Determine the (x, y) coordinate at the center of the cell enclosing the given text.  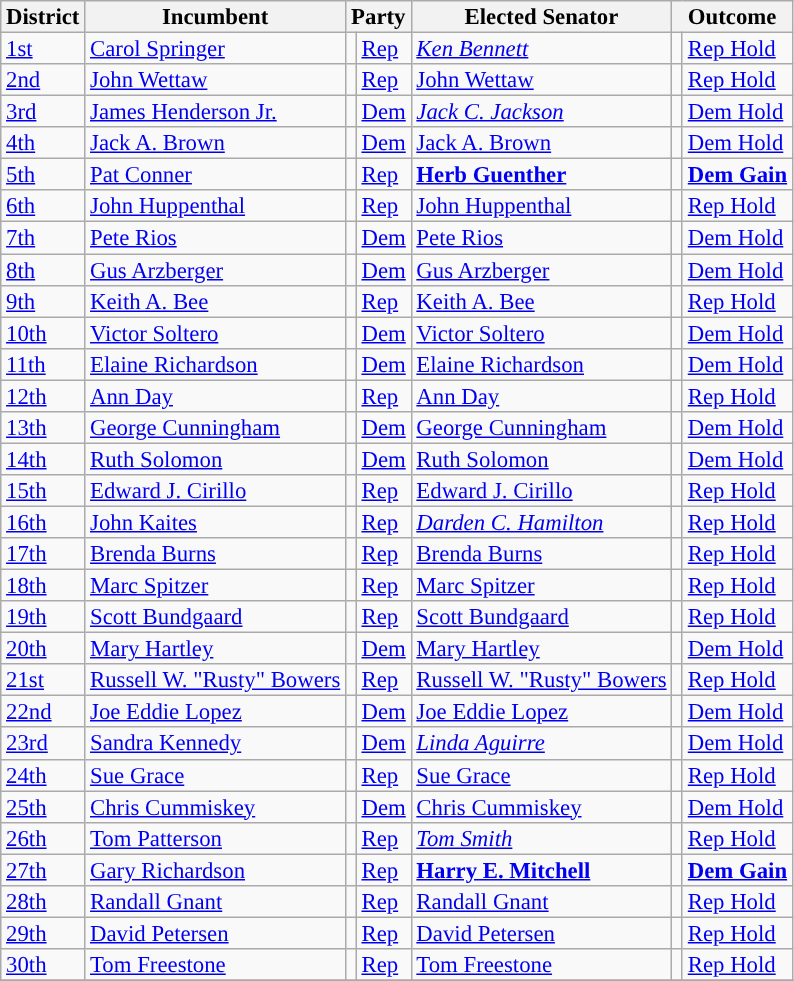
28th (43, 902)
Linda Aguirre (542, 744)
Party (378, 17)
Elected Senator (542, 17)
9th (43, 301)
1st (43, 49)
18th (43, 586)
Sandra Kennedy (216, 744)
23rd (43, 744)
12th (43, 396)
Jack C. Jackson (542, 112)
11th (43, 364)
13th (43, 428)
16th (43, 522)
Gary Richardson (216, 870)
27th (43, 870)
James Henderson Jr. (216, 112)
24th (43, 775)
3rd (43, 112)
14th (43, 459)
Carol Springer (216, 49)
Harry E. Mitchell (542, 870)
20th (43, 649)
17th (43, 554)
10th (43, 333)
29th (43, 933)
Herb Guenther (542, 175)
Pat Conner (216, 175)
6th (43, 206)
Tom Smith (542, 838)
4th (43, 143)
Tom Patterson (216, 838)
Ken Bennett (542, 49)
22nd (43, 712)
District (43, 17)
21st (43, 680)
25th (43, 807)
Outcome (732, 17)
15th (43, 491)
26th (43, 838)
John Kaites (216, 522)
19th (43, 617)
Darden C. Hamilton (542, 522)
8th (43, 270)
7th (43, 238)
30th (43, 965)
Incumbent (216, 17)
2nd (43, 80)
5th (43, 175)
